Return the (x, y) coordinate for the center point of the cell that contains the specified text.  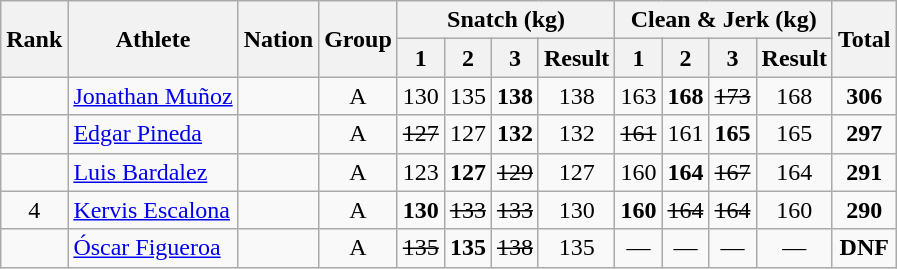
Athlete (153, 39)
Total (864, 39)
DNF (864, 248)
Nation (278, 39)
290 (864, 210)
173 (732, 96)
167 (732, 172)
129 (514, 172)
Clean & Jerk (kg) (724, 20)
Group (358, 39)
123 (420, 172)
Luis Bardalez (153, 172)
Rank (34, 39)
297 (864, 134)
Jonathan Muñoz (153, 96)
163 (638, 96)
4 (34, 210)
291 (864, 172)
Snatch (kg) (506, 20)
306 (864, 96)
Kervis Escalona (153, 210)
Óscar Figueroa (153, 248)
Edgar Pineda (153, 134)
